Search for the cell housing the specified text and yield its [X, Y] center coordinate. 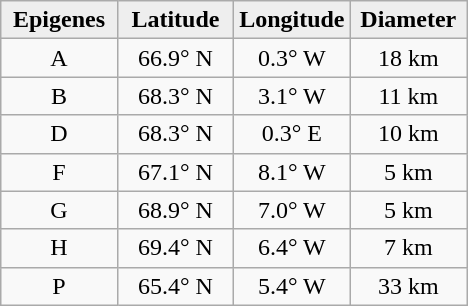
7.0° W [292, 210]
5.4° W [292, 286]
33 km [408, 286]
7 km [408, 248]
10 km [408, 134]
66.9° N [175, 58]
F [59, 172]
Longitude [292, 20]
0.3° E [292, 134]
B [59, 96]
A [59, 58]
3.1° W [292, 96]
68.9° N [175, 210]
P [59, 286]
G [59, 210]
Epigenes [59, 20]
D [59, 134]
69.4° N [175, 248]
6.4° W [292, 248]
67.1° N [175, 172]
18 km [408, 58]
11 km [408, 96]
0.3° W [292, 58]
Latitude [175, 20]
Diameter [408, 20]
H [59, 248]
65.4° N [175, 286]
8.1° W [292, 172]
